Search for the cell housing the specified text and yield its (x, y) center coordinate. 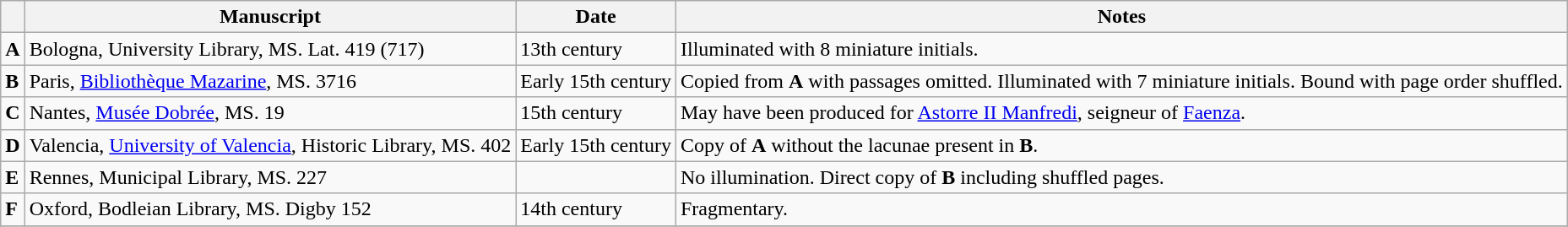
No illumination. Direct copy of B including shuffled pages. (1121, 177)
Paris, Bibliothèque Mazarine, MS. 3716 (270, 81)
A (13, 49)
Manuscript (270, 17)
Fragmentary. (1121, 209)
F (13, 209)
May have been produced for Astorre II Manfredi, seigneur of Faenza. (1121, 113)
15th century (596, 113)
Nantes, Musée Dobrée, MS. 19 (270, 113)
D (13, 145)
Bologna, University Library, MS. Lat. 419 (717) (270, 49)
Notes (1121, 17)
Rennes, Municipal Library, MS. 227 (270, 177)
Valencia, University of Valencia, Historic Library, MS. 402 (270, 145)
Copy of A without the lacunae present in B. (1121, 145)
Copied from A with passages omitted. Illuminated with 7 miniature initials. Bound with page order shuffled. (1121, 81)
E (13, 177)
Illuminated with 8 miniature initials. (1121, 49)
14th century (596, 209)
Oxford, Bodleian Library, MS. Digby 152 (270, 209)
C (13, 113)
Date (596, 17)
13th century (596, 49)
B (13, 81)
